Return the [x, y] coordinate for the center point of the cell that contains the specified text.  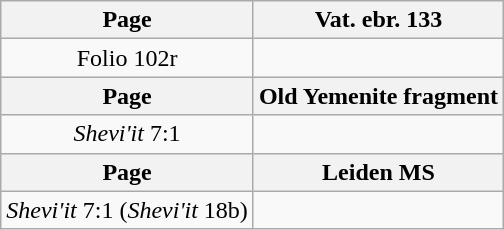
Leiden MS [378, 172]
Old Yemenite fragment [378, 96]
Shevi'it 7:1 [128, 134]
Folio 102r [128, 58]
Shevi'it 7:1 (Shevi'it 18b) [128, 210]
Vat. ebr. 133 [378, 20]
